Scan for the cell matching the given text and deliver its [x, y] coordinate at center. 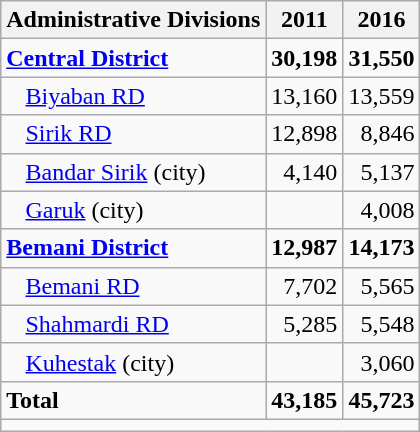
12,987 [304, 248]
13,559 [382, 96]
2016 [382, 20]
5,137 [382, 172]
5,548 [382, 324]
2011 [304, 20]
12,898 [304, 134]
4,140 [304, 172]
30,198 [304, 58]
5,565 [382, 286]
7,702 [304, 286]
13,160 [304, 96]
Bemani RD [134, 286]
Shahmardi RD [134, 324]
Total [134, 400]
14,173 [382, 248]
3,060 [382, 362]
Garuk (city) [134, 210]
Bemani District [134, 248]
4,008 [382, 210]
Bandar Sirik (city) [134, 172]
Administrative Divisions [134, 20]
Central District [134, 58]
31,550 [382, 58]
45,723 [382, 400]
Sirik RD [134, 134]
Kuhestak (city) [134, 362]
8,846 [382, 134]
5,285 [304, 324]
Biyaban RD [134, 96]
43,185 [304, 400]
